Scan for the cell matching the given text and deliver its [X, Y] coordinate at center. 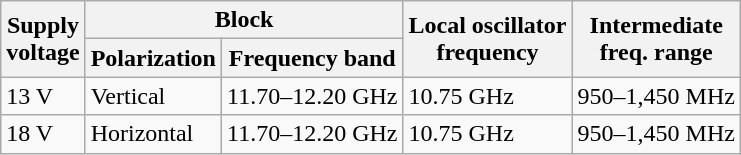
Local oscillator frequency [488, 39]
Horizontal [153, 134]
13 V [43, 96]
Polarization [153, 58]
Intermediate freq. range [656, 39]
Frequency band [313, 58]
18 V [43, 134]
Supply voltage [43, 39]
Vertical [153, 96]
Block [244, 20]
